Return the [x, y] coordinate for the center point of the cell that contains the specified text.  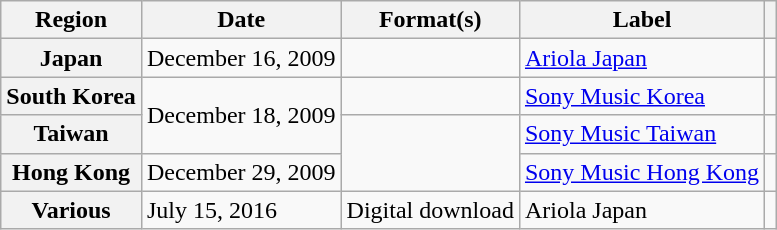
Various [72, 210]
Label [642, 20]
Sony Music Taiwan [642, 134]
December 18, 2009 [241, 115]
July 15, 2016 [241, 210]
Region [72, 20]
Sony Music Hong Kong [642, 172]
Sony Music Korea [642, 96]
Digital download [430, 210]
December 29, 2009 [241, 172]
South Korea [72, 96]
Japan [72, 58]
Hong Kong [72, 172]
December 16, 2009 [241, 58]
Taiwan [72, 134]
Format(s) [430, 20]
Date [241, 20]
